Capture the cell that displays the provided text and extract its [X, Y] central coordinate. 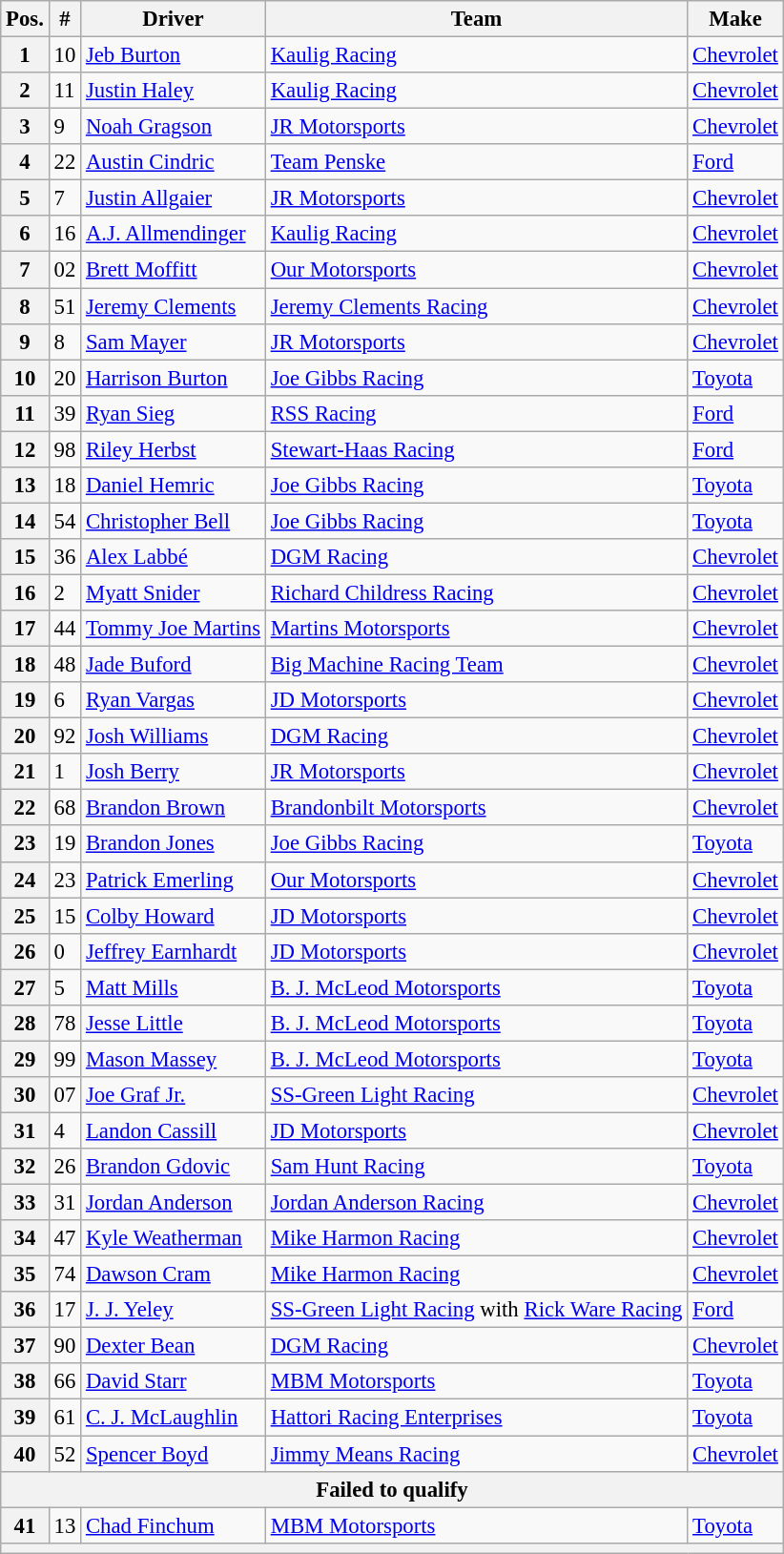
SS-Green Light Racing [476, 1095]
14 [25, 521]
78 [65, 1024]
Patrick Emerling [174, 880]
07 [65, 1095]
Alex Labbé [174, 557]
66 [65, 1382]
SS-Green Light Racing with Rick Ware Racing [476, 1310]
Brandon Gdovic [174, 1167]
Myatt Snider [174, 592]
Jordan Anderson Racing [476, 1203]
Christopher Bell [174, 521]
Brandonbilt Motorsports [476, 808]
Austin Cindric [174, 162]
David Starr [174, 1382]
Jeremy Clements Racing [476, 306]
28 [25, 1024]
Jeremy Clements [174, 306]
35 [25, 1274]
Colby Howard [174, 916]
74 [65, 1274]
Josh Williams [174, 736]
29 [25, 1059]
34 [25, 1238]
02 [65, 270]
Jesse Little [174, 1024]
21 [25, 772]
Dawson Cram [174, 1274]
Justin Allgaier [174, 198]
37 [25, 1346]
Jordan Anderson [174, 1203]
33 [25, 1203]
Richard Childress Racing [476, 592]
32 [25, 1167]
54 [65, 521]
48 [65, 665]
Josh Berry [174, 772]
Landon Cassill [174, 1130]
30 [25, 1095]
J. J. Yeley [174, 1310]
Harrison Burton [174, 378]
Chad Finchum [174, 1525]
38 [25, 1382]
Matt Mills [174, 987]
Noah Gragson [174, 127]
Big Machine Racing Team [476, 665]
Failed to qualify [392, 1489]
Jimmy Means Racing [476, 1454]
Tommy Joe Martins [174, 629]
Pos. [25, 19]
Team Penske [476, 162]
3 [25, 127]
47 [65, 1238]
51 [65, 306]
Team [476, 19]
Ryan Sieg [174, 413]
Make [735, 19]
24 [25, 880]
Kyle Weatherman [174, 1238]
Jeffrey Earnhardt [174, 951]
Sam Mayer [174, 342]
Daniel Hemric [174, 486]
25 [25, 916]
41 [25, 1525]
Brett Moffitt [174, 270]
Justin Haley [174, 91]
RSS Racing [476, 413]
Riley Herbst [174, 449]
12 [25, 449]
Sam Hunt Racing [476, 1167]
Joe Graf Jr. [174, 1095]
27 [25, 987]
Spencer Boyd [174, 1454]
Martins Motorsports [476, 629]
Mason Massey [174, 1059]
52 [65, 1454]
0 [65, 951]
Brandon Jones [174, 844]
Ryan Vargas [174, 700]
61 [65, 1418]
Dexter Bean [174, 1346]
90 [65, 1346]
Driver [174, 19]
Jade Buford [174, 665]
Brandon Brown [174, 808]
68 [65, 808]
Hattori Racing Enterprises [476, 1418]
Stewart-Haas Racing [476, 449]
44 [65, 629]
C. J. McLaughlin [174, 1418]
# [65, 19]
40 [25, 1454]
Jeb Burton [174, 55]
99 [65, 1059]
92 [65, 736]
A.J. Allmendinger [174, 234]
98 [65, 449]
